Extract the [x, y] coordinate from the center of the cell holding the provided text.  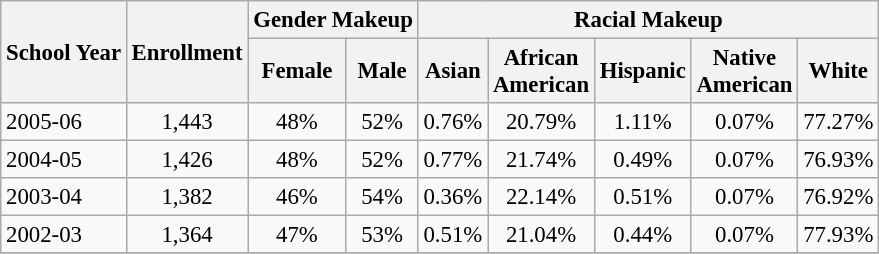
53% [382, 235]
0.49% [642, 160]
54% [382, 197]
1,426 [187, 160]
Female [297, 72]
2002-03 [64, 235]
2004-05 [64, 160]
77.27% [838, 122]
21.74% [542, 160]
Asian [452, 72]
22.14% [542, 197]
77.93% [838, 235]
76.93% [838, 160]
White [838, 72]
School Year [64, 52]
Racial Makeup [648, 20]
21.04% [542, 235]
0.36% [452, 197]
0.44% [642, 235]
46% [297, 197]
Hispanic [642, 72]
0.76% [452, 122]
Gender Makeup [333, 20]
76.92% [838, 197]
African American [542, 72]
1.11% [642, 122]
Native American [744, 72]
0.77% [452, 160]
2005-06 [64, 122]
1,382 [187, 197]
47% [297, 235]
20.79% [542, 122]
Enrollment [187, 52]
1,364 [187, 235]
1,443 [187, 122]
Male [382, 72]
2003-04 [64, 197]
